Detect which cell encompasses the target text, then output its (x, y) center coordinate. 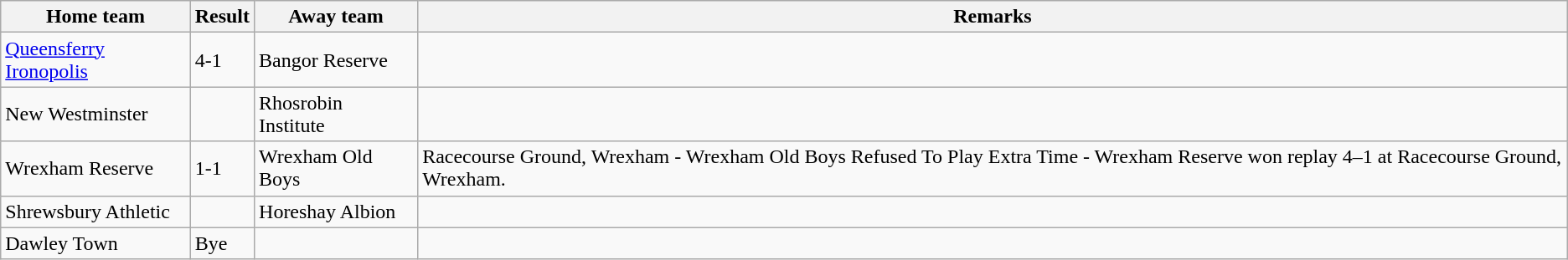
New Westminster (95, 114)
Away team (337, 17)
Wrexham Old Boys (337, 169)
Racecourse Ground, Wrexham - Wrexham Old Boys Refused To Play Extra Time - Wrexham Reserve won replay 4–1 at Racecourse Ground, Wrexham. (993, 169)
Wrexham Reserve (95, 169)
4-1 (222, 60)
Dawley Town (95, 243)
Shrewsbury Athletic (95, 212)
Queensferry Ironopolis (95, 60)
Result (222, 17)
Horeshay Albion (337, 212)
Bangor Reserve (337, 60)
Home team (95, 17)
Remarks (993, 17)
Bye (222, 243)
Rhosrobin Institute (337, 114)
1-1 (222, 169)
